Scan for the cell matching the given text and deliver its [X, Y] coordinate at center. 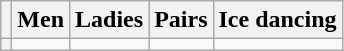
Ice dancing [278, 20]
Pairs [181, 20]
Men [41, 20]
Ladies [110, 20]
